Locate the cell with the specified text and output its [X, Y] center coordinate. 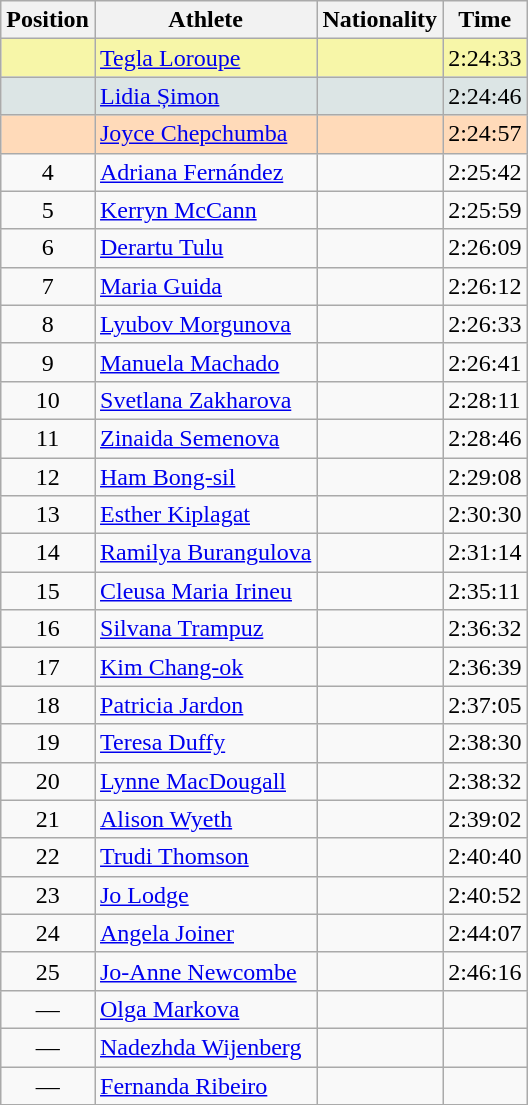
Trudi Thomson [205, 857]
23 [48, 895]
Kim Chang-ok [205, 667]
21 [48, 819]
Joyce Chepchumba [205, 134]
Tegla Loroupe [205, 58]
6 [48, 248]
Jo-Anne Newcombe [205, 971]
9 [48, 362]
Derartu Tulu [205, 248]
Nationality [380, 20]
2:46:16 [485, 971]
18 [48, 705]
2:24:57 [485, 134]
Olga Markova [205, 1009]
2:36:32 [485, 629]
Patricia Jardon [205, 705]
Athlete [205, 20]
Angela Joiner [205, 933]
2:38:32 [485, 781]
2:25:59 [485, 210]
Teresa Duffy [205, 743]
2:26:41 [485, 362]
Cleusa Maria Irineu [205, 591]
2:36:39 [485, 667]
2:26:09 [485, 248]
Time [485, 20]
20 [48, 781]
2:38:30 [485, 743]
Maria Guida [205, 286]
Kerryn McCann [205, 210]
15 [48, 591]
Manuela Machado [205, 362]
2:29:08 [485, 477]
2:44:07 [485, 933]
2:37:05 [485, 705]
Adriana Fernández [205, 172]
2:26:33 [485, 324]
2:31:14 [485, 553]
Silvana Trampuz [205, 629]
4 [48, 172]
24 [48, 933]
Alison Wyeth [205, 819]
Lidia Șimon [205, 96]
Esther Kiplagat [205, 515]
Zinaida Semenova [205, 438]
2:28:11 [485, 400]
Ham Bong-sil [205, 477]
2:40:40 [485, 857]
2:35:11 [485, 591]
Lyubov Morgunova [205, 324]
Jo Lodge [205, 895]
2:39:02 [485, 819]
8 [48, 324]
12 [48, 477]
22 [48, 857]
2:30:30 [485, 515]
10 [48, 400]
2:25:42 [485, 172]
16 [48, 629]
5 [48, 210]
2:24:33 [485, 58]
2:40:52 [485, 895]
13 [48, 515]
Fernanda Ribeiro [205, 1085]
Ramilya Burangulova [205, 553]
7 [48, 286]
11 [48, 438]
19 [48, 743]
Nadezhda Wijenberg [205, 1047]
Lynne MacDougall [205, 781]
Position [48, 20]
Svetlana Zakharova [205, 400]
2:26:12 [485, 286]
25 [48, 971]
2:24:46 [485, 96]
2:28:46 [485, 438]
17 [48, 667]
14 [48, 553]
